Find where the given text appears and provide that cell's center as [X, Y] coordinate. 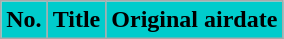
No. [24, 20]
Title [76, 20]
Original airdate [194, 20]
